Pinpoint the cell where the given text exists, returning its (x, y) midpoint coordinate. 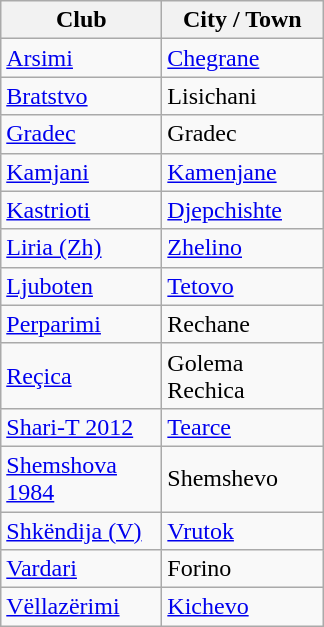
Shemshevo (242, 478)
Lisichani (242, 96)
Zhelino (242, 248)
Bratstvo (82, 96)
Kastrioti (82, 210)
Tetovo (242, 286)
Kamjani (82, 172)
Vëllazërimi (82, 607)
Kamenjane (242, 172)
Vrutok (242, 531)
Club (82, 20)
Forino (242, 569)
Chegrane (242, 58)
Vardari (82, 569)
Shari-T 2012 (82, 427)
Ljuboten (82, 286)
Reçica (82, 376)
Arsimi (82, 58)
Perparimi (82, 324)
Liria (Zh) (82, 248)
Tearce (242, 427)
Shkëndija (V) (82, 531)
Rechane (242, 324)
Kichevo (242, 607)
City / Town (242, 20)
Golema Rechica (242, 376)
Shemshova 1984 (82, 478)
Djepchishte (242, 210)
